Detect which cell encompasses the target text, then output its (X, Y) center coordinate. 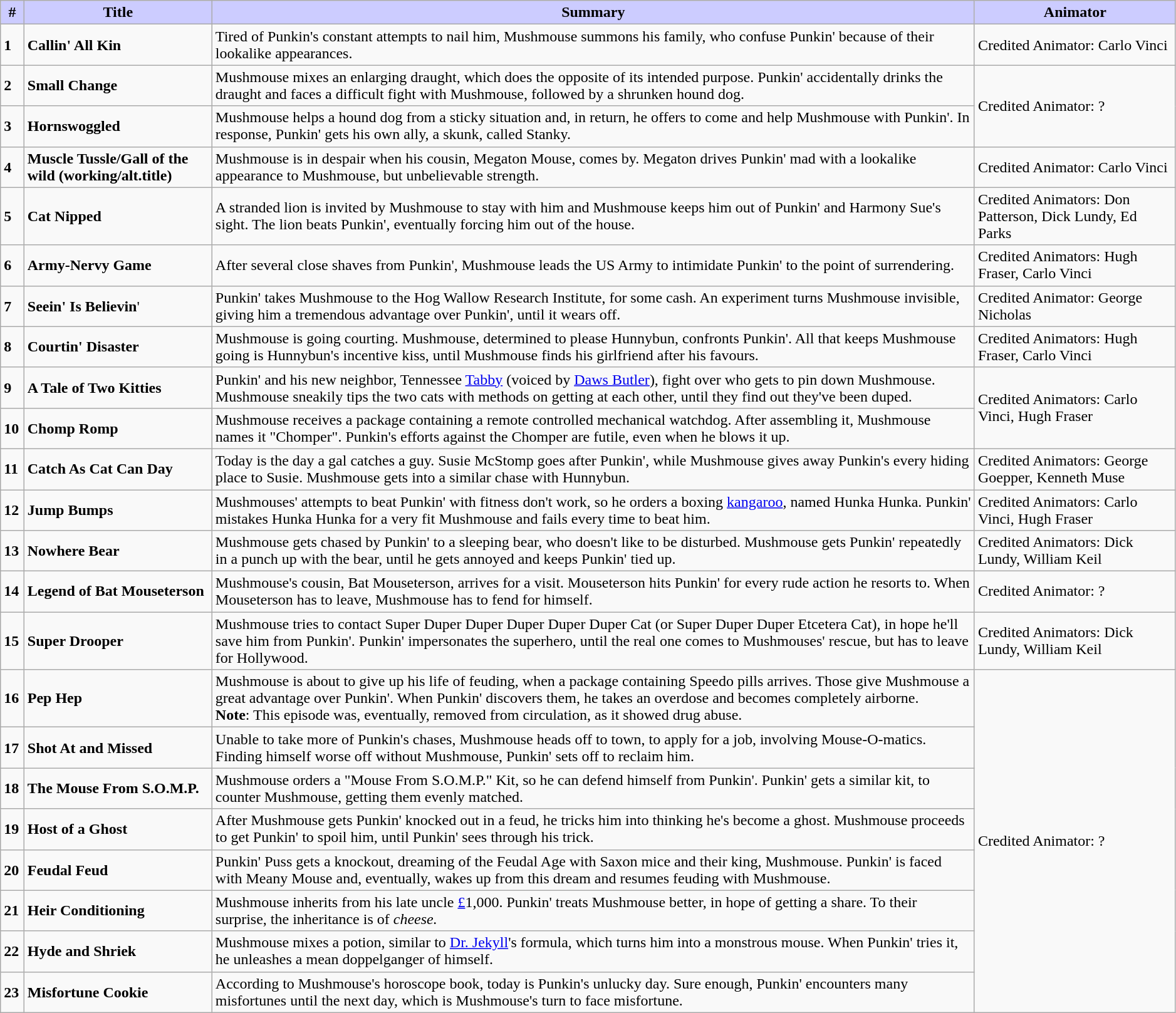
Hornswoggled (118, 127)
7 (13, 306)
Summary (593, 13)
Host of a Ghost (118, 829)
3 (13, 127)
Muscle Tussle/Gall of the wild (working/alt.title) (118, 167)
Credited Animators: George Goepper, Kenneth Muse (1075, 469)
Chomp Romp (118, 429)
10 (13, 429)
Army-Nervy Game (118, 266)
Cat Nipped (118, 216)
2 (13, 85)
Courtin' Disaster (118, 347)
17 (13, 748)
After several close shaves from Punkin', Mushmouse leads the US Army to intimidate Punkin' to the point of surrendering. (593, 266)
6 (13, 266)
Legend of Bat Mouseterson (118, 591)
4 (13, 167)
Misfortune Cookie (118, 992)
Seein' Is Believin' (118, 306)
15 (13, 641)
16 (13, 699)
20 (13, 870)
# (13, 13)
Shot At and Missed (118, 748)
The Mouse From S.O.M.P. (118, 788)
14 (13, 591)
Credited Animators: Don Patterson, Dick Lundy, Ed Parks (1075, 216)
Jump Bumps (118, 510)
22 (13, 951)
8 (13, 347)
Callin' All Kin (118, 45)
13 (13, 551)
A Tale of Two Kitties (118, 387)
19 (13, 829)
Catch As Cat Can Day (118, 469)
1 (13, 45)
Nowhere Bear (118, 551)
9 (13, 387)
Credited Animator: George Nicholas (1075, 306)
Super Drooper (118, 641)
Hyde and Shriek (118, 951)
5 (13, 216)
Feudal Feud (118, 870)
Pep Hep (118, 699)
Title (118, 13)
Tired of Punkin's constant attempts to nail him, Mushmouse summons his family, who confuse Punkin' because of their lookalike appearances. (593, 45)
23 (13, 992)
Animator (1075, 13)
11 (13, 469)
18 (13, 788)
12 (13, 510)
21 (13, 911)
Small Change (118, 85)
Heir Conditioning (118, 911)
